Return the [x, y] coordinate for the center point of the cell that contains the specified text.  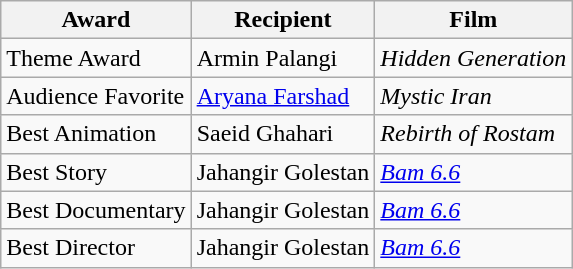
Aryana Farshad [283, 96]
Rebirth of Rostam [474, 134]
Award [96, 20]
Best Director [96, 248]
Audience Favorite [96, 96]
Best Documentary [96, 210]
Theme Award [96, 58]
Saeid Ghahari [283, 134]
Recipient [283, 20]
Armin Palangi [283, 58]
Mystic Iran [474, 96]
Best Animation [96, 134]
Hidden Generation [474, 58]
Best Story [96, 172]
Film [474, 20]
